Identify which cell holds the provided text, then report its (X, Y) central coordinate. 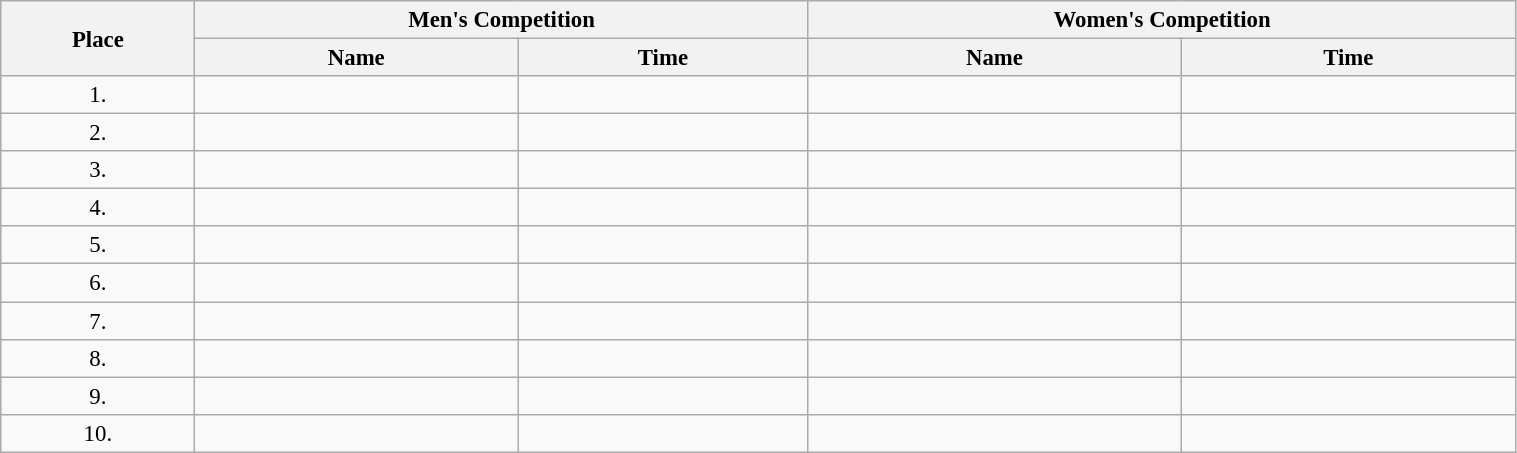
7. (98, 321)
10. (98, 433)
2. (98, 133)
8. (98, 358)
1. (98, 95)
Men's Competition (502, 20)
6. (98, 283)
5. (98, 245)
Women's Competition (1162, 20)
9. (98, 396)
3. (98, 170)
4. (98, 208)
Place (98, 38)
